Output the (X, Y) coordinate of the center of the cell containing the given text.  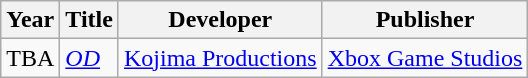
TBA (30, 58)
Xbox Game Studios (425, 58)
Publisher (425, 20)
Title (90, 20)
Kojima Productions (220, 58)
OD (90, 58)
Year (30, 20)
Developer (220, 20)
